Detect which cell encompasses the target text, then output its [x, y] center coordinate. 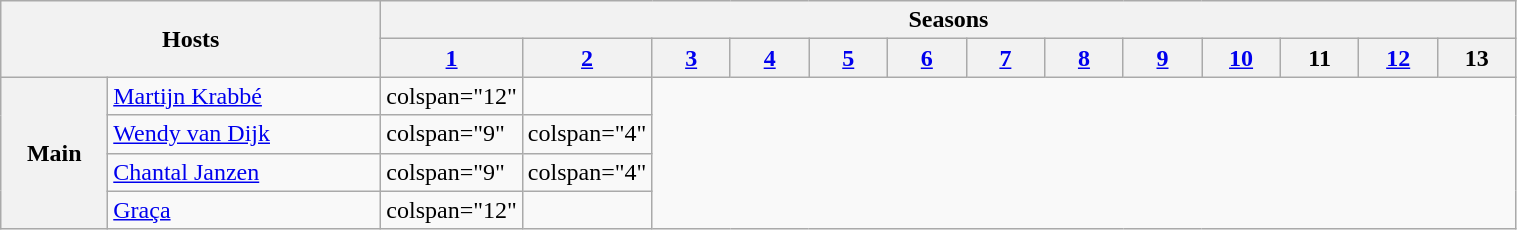
6 [928, 58]
Graça [244, 210]
4 [770, 58]
8 [1084, 58]
7 [1006, 58]
10 [1242, 58]
9 [1162, 58]
Hosts [191, 39]
3 [692, 58]
11 [1320, 58]
Chantal Janzen [244, 172]
Wendy van Dijk [244, 134]
12 [1398, 58]
5 [848, 58]
Seasons [948, 20]
1 [452, 58]
2 [587, 58]
Martijn Krabbé [244, 96]
Main [54, 153]
13 [1476, 58]
